Extract the [x, y] coordinate from the center of the cell holding the provided text.  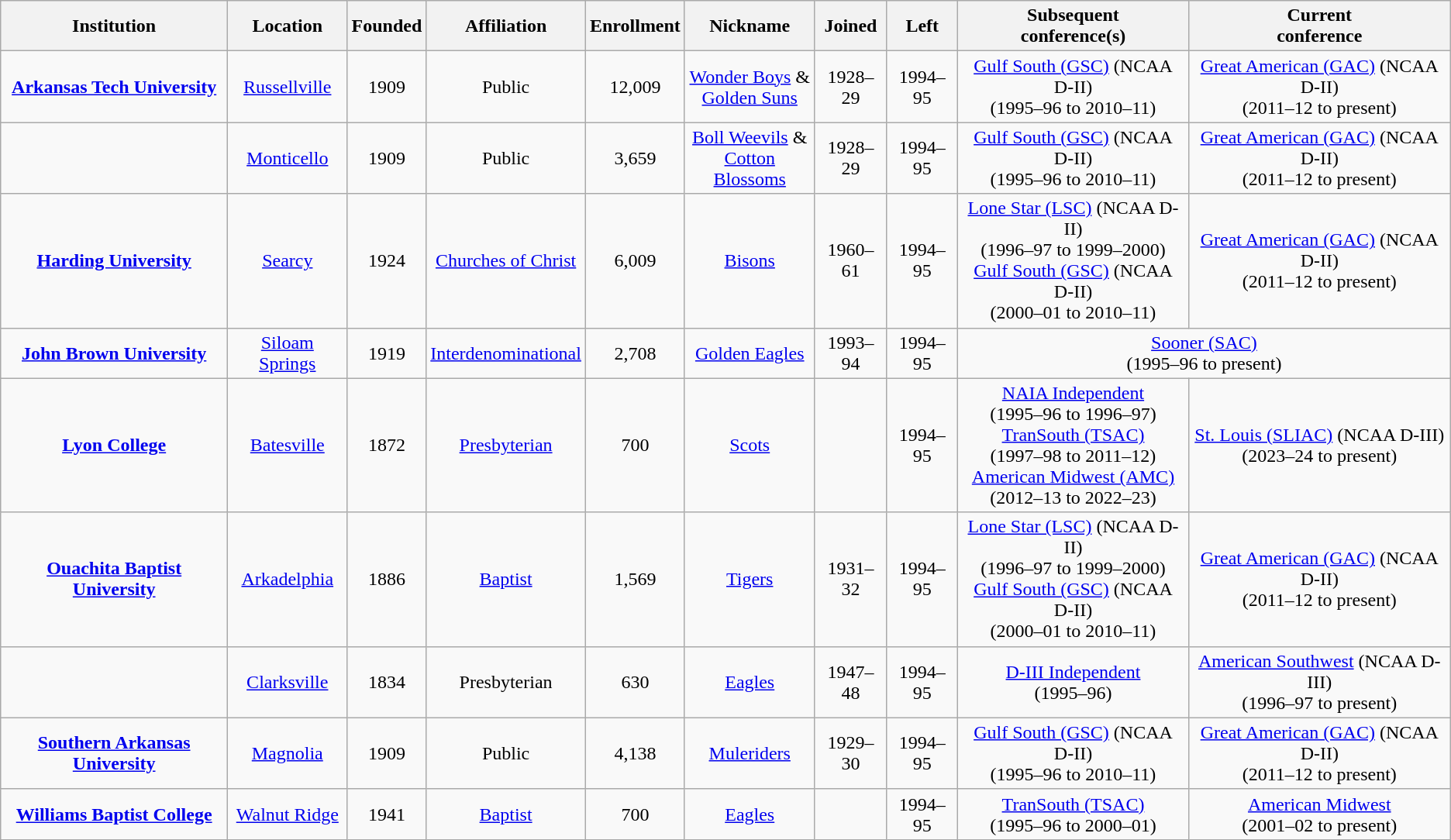
Enrollment [635, 26]
American Midwest(2001–02 to present) [1319, 814]
Boll Weevils &Cotton Blossoms [750, 158]
Walnut Ridge [288, 814]
1924 [387, 260]
Searcy [288, 260]
1919 [387, 353]
American Southwest (NCAA D-III)(1996–97 to present) [1319, 682]
Tigers [750, 580]
1993–94 [851, 353]
Williams Baptist College [115, 814]
6,009 [635, 260]
Arkansas Tech University [115, 87]
Russellville [288, 87]
Joined [851, 26]
Siloam Springs [288, 353]
Subsequentconference(s) [1074, 26]
Lyon College [115, 445]
3,659 [635, 158]
Magnolia [288, 753]
Monticello [288, 158]
John Brown University [115, 353]
2,708 [635, 353]
Muleriders [750, 753]
Affiliation [506, 26]
1941 [387, 814]
Golden Eagles [750, 353]
1931–32 [851, 580]
Harding University [115, 260]
1886 [387, 580]
Southern Arkansas University [115, 753]
TranSouth (TSAC)(1995–96 to 2000–01) [1074, 814]
Ouachita Baptist University [115, 580]
1929–30 [851, 753]
Institution [115, 26]
Scots [750, 445]
Interdenominational [506, 353]
1872 [387, 445]
Left [922, 26]
NAIA Independent(1995–96 to 1996–97)TranSouth (TSAC)(1997–98 to 2011–12)American Midwest (AMC)(2012–13 to 2022–23) [1074, 445]
Nickname [750, 26]
Batesville [288, 445]
1,569 [635, 580]
Arkadelphia [288, 580]
4,138 [635, 753]
Clarksville [288, 682]
Currentconference [1319, 26]
1834 [387, 682]
1947–48 [851, 682]
Location [288, 26]
Churches of Christ [506, 260]
12,009 [635, 87]
D-III Independent(1995–96) [1074, 682]
630 [635, 682]
St. Louis (SLIAC) (NCAA D-III)(2023–24 to present) [1319, 445]
Sooner (SAC)(1995–96 to present) [1205, 353]
Wonder Boys &Golden Suns [750, 87]
Bisons [750, 260]
1960–61 [851, 260]
Founded [387, 26]
